Identify which cell holds the provided text, then report its [x, y] central coordinate. 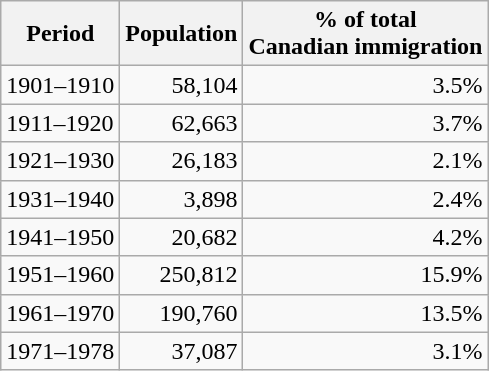
1961–1970 [60, 313]
20,682 [182, 237]
3.7% [366, 123]
1901–1910 [60, 85]
4.2% [366, 237]
13.5% [366, 313]
62,663 [182, 123]
3,898 [182, 199]
2.4% [366, 199]
1911–1920 [60, 123]
1941–1950 [60, 237]
15.9% [366, 275]
58,104 [182, 85]
Population [182, 34]
3.5% [366, 85]
1931–1940 [60, 199]
190,760 [182, 313]
1921–1930 [60, 161]
1951–1960 [60, 275]
250,812 [182, 275]
26,183 [182, 161]
% of totalCanadian immigration [366, 34]
2.1% [366, 161]
Period [60, 34]
3.1% [366, 351]
37,087 [182, 351]
1971–1978 [60, 351]
